Search for the cell housing the specified text and yield its [x, y] center coordinate. 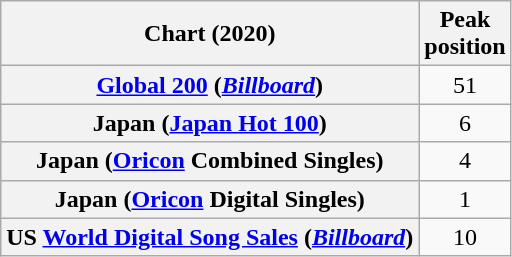
4 [465, 161]
Peakposition [465, 34]
10 [465, 237]
51 [465, 85]
Japan (Oricon Combined Singles) [210, 161]
6 [465, 123]
Japan (Oricon Digital Singles) [210, 199]
Japan (Japan Hot 100) [210, 123]
Chart (2020) [210, 34]
Global 200 (Billboard) [210, 85]
US World Digital Song Sales (Billboard) [210, 237]
1 [465, 199]
